Return the [X, Y] coordinate for the center point of the cell that contains the specified text.  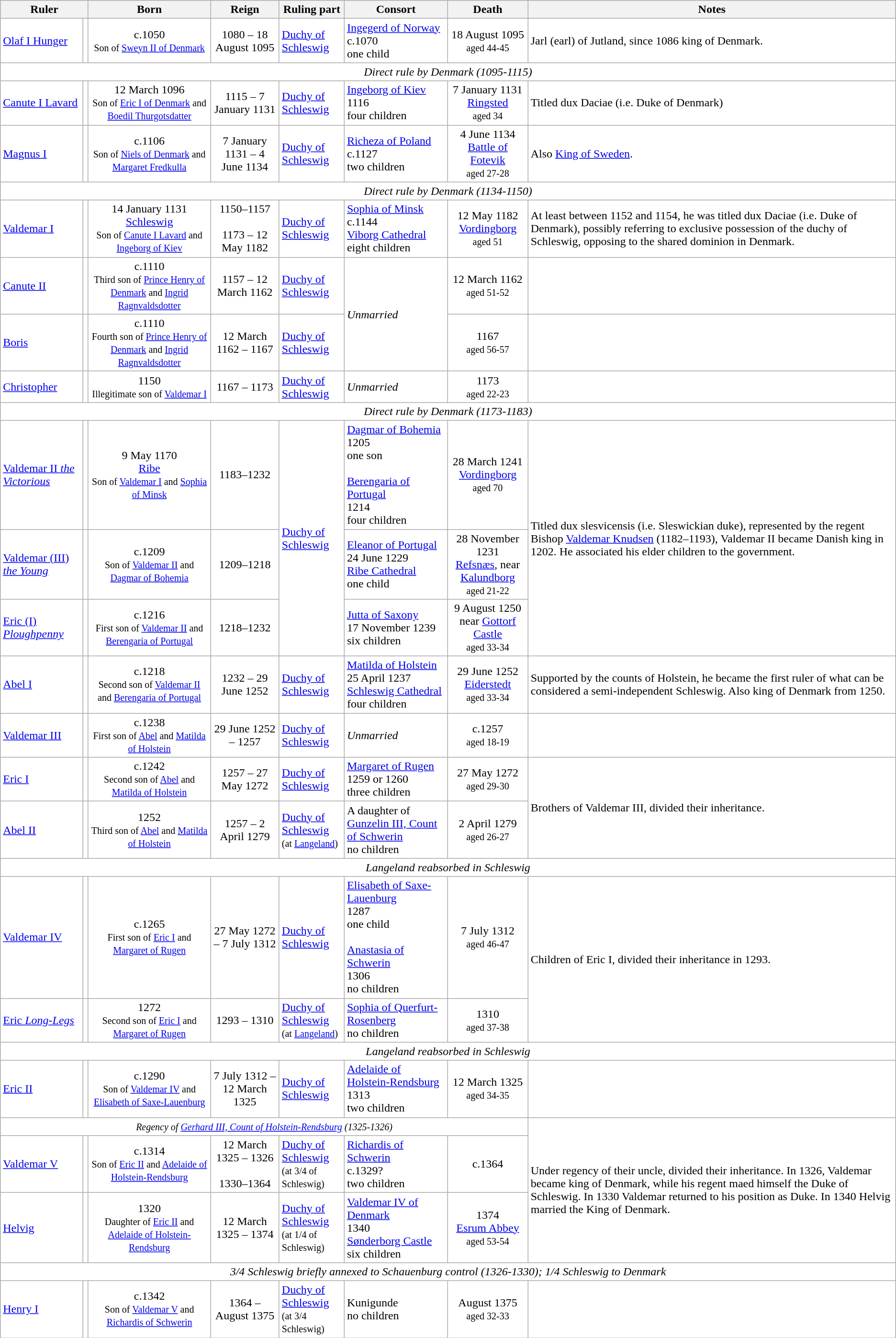
Valdemar V [42, 1164]
1183–1232 [245, 475]
Regency of Gerhard III, Count of Holstein-Rendsburg (1325-1326) [264, 1126]
3/4 Schleswig briefly annexed to Schauenburg control (1326-1330); 1/4 Schleswig to Denmark [448, 1271]
Ruler [45, 10]
Eric (I) Ploughpenny [42, 628]
12 March 1096Son of Eric I of Denmark and Boedil Thurgotsdatter [149, 103]
Ingeborg of Kiev1116four children [395, 103]
1157 – 12 March 1162 [245, 285]
1252Third son of Abel and Matilda of Holstein [149, 830]
Notes [712, 10]
1272Second son of Eric I and Margaret of Rugen [149, 1020]
Duchy of Schleswig(at 1/4 of Schleswig) [312, 1227]
Children of Eric I, divided their inheritance in 1293. [712, 959]
Elisabeth of Saxe-Lauenburg1287one childAnastasia of Schwerin1306no children [395, 937]
c.1242Second son of Abel and Matilda of Holstein [149, 779]
Death [488, 10]
c.1342Son of Valdemar V and Richardis of Schwerin [149, 1309]
Direct rule by Denmark (1173-1183) [448, 411]
c.1265First son of Eric I and Margaret of Rugen [149, 937]
12 March 1162 – 1167 [245, 343]
Ruling part [312, 10]
Eleanor of Portugal24 June 1229Ribe Cathedralone child [395, 564]
28 November 1231Refsnæs, near Kalundborgaged 21-22 [488, 564]
29 June 1252Eiderstedtaged 33-34 [488, 685]
Kunigundeno children [395, 1309]
1209–1218 [245, 564]
9 August 1250near Gottorf Castleaged 33-34 [488, 628]
7 January 1131 – 4 June 1134 [245, 153]
August 1375aged 32-33 [488, 1309]
12 March 1325 – 13261330–1364 [245, 1164]
c.1110Third son of Prince Henry of Denmark and Ingrid Ragnvaldsdotter [149, 285]
1320Daughter of Eric II and Adelaide of Holstein-Rendsburg [149, 1227]
Eric Long-Legs [42, 1020]
Helvig [42, 1227]
c.1364 [488, 1164]
A daughter of Gunzelin III, Count of Schwerinno children [395, 830]
1374Esrum Abbeyaged 53-54 [488, 1227]
Canute II [42, 285]
c.1238First son of Abel and Matilda of Holstein [149, 735]
12 March 1162aged 51-52 [488, 285]
Margaret of Rugen1259 or 1260three children [395, 779]
Valdemar (III) the Young [42, 564]
29 June 1252 – 1257 [245, 735]
Valdemar I [42, 229]
c.1257aged 18-19 [488, 735]
Abel II [42, 830]
c.1209Son of Valdemar II and Dagmar of Bohemia [149, 564]
Valdemar III [42, 735]
Eric II [42, 1089]
1150–11571173 – 12 May 1182 [245, 229]
Richeza of Polandc.1127two children [395, 153]
Valdemar II the Victorious [42, 475]
Magnus I [42, 153]
12 March 1325aged 34-35 [488, 1089]
1257 – 2 April 1279 [245, 830]
14 January 1131SchleswigSon of Canute I Lavard and Ingeborg of Kiev [149, 229]
c.1050Son of Sweyn II of Denmark [149, 41]
1150Illegitimate son of Valdemar I [149, 387]
c.1110Fourth son of Prince Henry of Denmark and Ingrid Ragnvaldsdotter [149, 343]
Direct rule by Denmark (1134-1150) [448, 191]
c.1106Son of Niels of Denmark and Margaret Fredkulla [149, 153]
1167aged 56-57 [488, 343]
27 May 1272 – 7 July 1312 [245, 937]
1115 – 7 January 1131 [245, 103]
c.1314Son of Eric II and Adelaide of Holstein-Rendsburg [149, 1164]
Brothers of Valdemar III, divided their inheritance. [712, 808]
1167 – 1173 [245, 387]
1257 – 27 May 1272 [245, 779]
Eric I [42, 779]
7 July 1312aged 46-47 [488, 937]
Boris [42, 343]
Abel I [42, 685]
1173aged 22-23 [488, 387]
Adelaide of Holstein-Rendsburg1313two children [395, 1089]
1293 – 1310 [245, 1020]
c.1218Second son of Valdemar II and Berengaria of Portugal [149, 685]
1232 – 29 June 1252 [245, 685]
1080 – 18 August 1095 [245, 41]
Valdemar IV [42, 937]
Also King of Sweden. [712, 153]
Ingegerd of Norwayc.1070one child [395, 41]
Duchy of Schleswig(at 3/4 of Schleswig) [312, 1164]
Born [149, 10]
1310aged 37-38 [488, 1020]
c.1216First son of Valdemar II and Berengaria of Portugal [149, 628]
Jutta of Saxony17 November 1239six children [395, 628]
Dagmar of Bohemia1205one sonBerengaria of Portugal1214four children [395, 475]
7 July 1312 – 12 March 1325 [245, 1089]
12 May 1182Vordingborgaged 51 [488, 229]
27 May 1272aged 29-30 [488, 779]
Consort [395, 10]
Olaf I Hunger [42, 41]
Henry I [42, 1309]
Duchy of Schleswig(at 3/4 Schleswig) [312, 1309]
Sophia of Minskc.1144Viborg Cathedraleight children [395, 229]
2 April 1279aged 26-27 [488, 830]
Christopher [42, 387]
Richardis of Schwerinc.1329?two children [395, 1164]
9 May 1170RibeSon of Valdemar I and Sophia of Minsk [149, 475]
Direct rule by Denmark (1095-1115) [448, 72]
Titled dux Daciae (i.e. Duke of Denmark) [712, 103]
Canute I Lavard [42, 103]
12 March 1325 – 1374 [245, 1227]
Matilda of Holstein25 April 1237Schleswig Cathedralfour children [395, 685]
Jarl (earl) of Jutland, since 1086 king of Denmark. [712, 41]
Sophia of Querfurt-Rosenbergno children [395, 1020]
c.1290Son of Valdemar IV and Elisabeth of Saxe-Lauenburg [149, 1089]
Valdemar IV of Denmark1340Sønderborg Castlesix children [395, 1227]
4 June 1134Battle of Fotevikaged 27-28 [488, 153]
18 August 1095aged 44-45 [488, 41]
1218–1232 [245, 628]
28 March 1241Vordingborgaged 70 [488, 475]
7 January 1131Ringstedaged 34 [488, 103]
1364 – August 1375 [245, 1309]
Reign [245, 10]
